Provide the (X, Y) coordinate of the cell's center where the given text is located.  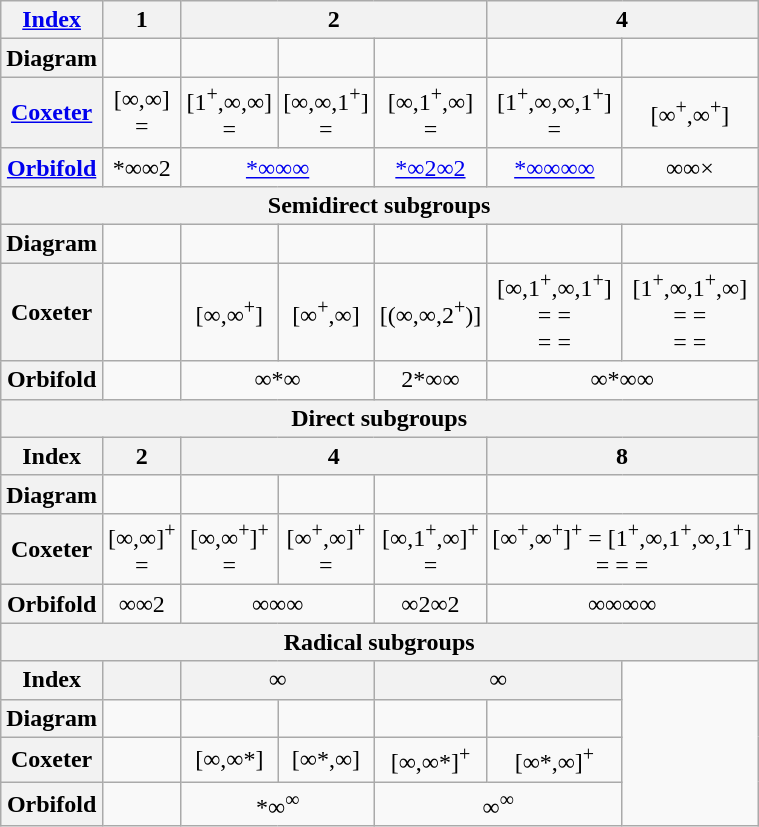
[∞,1+,∞]+ = (430, 549)
∞*∞∞ (622, 380)
∞∞∞ (278, 604)
8 (622, 456)
[∞+,∞] (326, 312)
[∞*,∞] (326, 760)
∞∞∞∞ (622, 604)
∞2∞2 (430, 604)
Direct subgroups (380, 418)
[∞,1+,∞,1+] = = = = (554, 312)
Semidirect subgroups (380, 205)
∞∞ (498, 804)
[1+,∞,∞,1+] = (554, 113)
[1+,∞,∞] = (230, 113)
∞∞× (690, 167)
[∞+,∞+]+ = [1+,∞,1+,∞,1+] = = = (622, 549)
[∞,∞+]+ = (230, 549)
[∞,∞]+ = (142, 549)
[∞,∞*]+ (430, 760)
*∞∞∞ (278, 167)
1 (142, 20)
*∞∞ (278, 804)
[1+,∞,1+,∞] = = = = (690, 312)
[(∞,∞,2+)] (430, 312)
[∞,∞+] (230, 312)
∞*∞ (278, 380)
[∞,∞*] (230, 760)
[∞+,∞]+ = (326, 549)
2*∞∞ (430, 380)
*∞∞∞∞ (554, 167)
[∞*,∞]+ (554, 760)
[∞,∞] = (142, 113)
*∞∞2 (142, 167)
Radical subgroups (380, 642)
*∞2∞2 (430, 167)
[∞,∞,1+] = (326, 113)
∞∞2 (142, 604)
[∞+,∞+] (690, 113)
[∞,1+,∞] = (430, 113)
